Determine the (X, Y) coordinate at the center of the cell enclosing the given text.  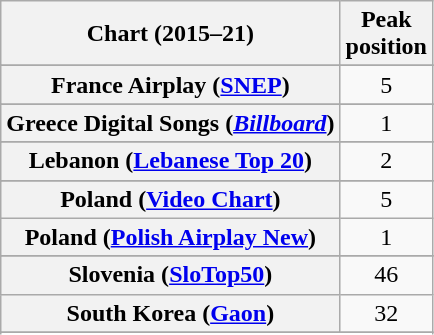
Poland (Video Chart) (170, 199)
Poland (Polish Airplay New) (170, 237)
46 (386, 275)
France Airplay (SNEP) (170, 85)
Greece Digital Songs (Billboard) (170, 123)
2 (386, 161)
Chart (2015–21) (170, 34)
Lebanon (Lebanese Top 20) (170, 161)
Peakposition (386, 34)
32 (386, 313)
Slovenia (SloTop50) (170, 275)
South Korea (Gaon) (170, 313)
